For the text-containing cell, return its midpoint in (x, y) coordinate format. 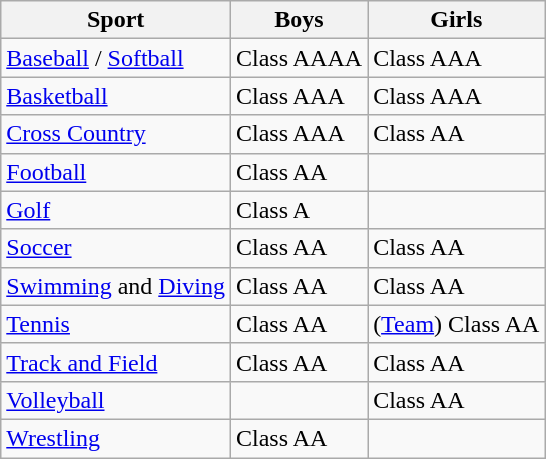
Basketball (116, 96)
Baseball / Softball (116, 58)
Soccer (116, 248)
Girls (456, 20)
Volleyball (116, 400)
(Team) Class AA (456, 324)
Cross Country (116, 134)
Sport (116, 20)
Wrestling (116, 438)
Track and Field (116, 362)
Boys (300, 20)
Swimming and Diving (116, 286)
Football (116, 172)
Golf (116, 210)
Class AAAA (300, 58)
Class A (300, 210)
Tennis (116, 324)
